Detect which cell encompasses the target text, then output its (X, Y) center coordinate. 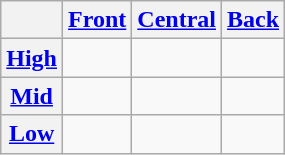
Mid (32, 96)
Central (177, 20)
Front (98, 20)
Low (32, 134)
High (32, 58)
Back (254, 20)
